For the text-containing cell, return its midpoint in [x, y] coordinate format. 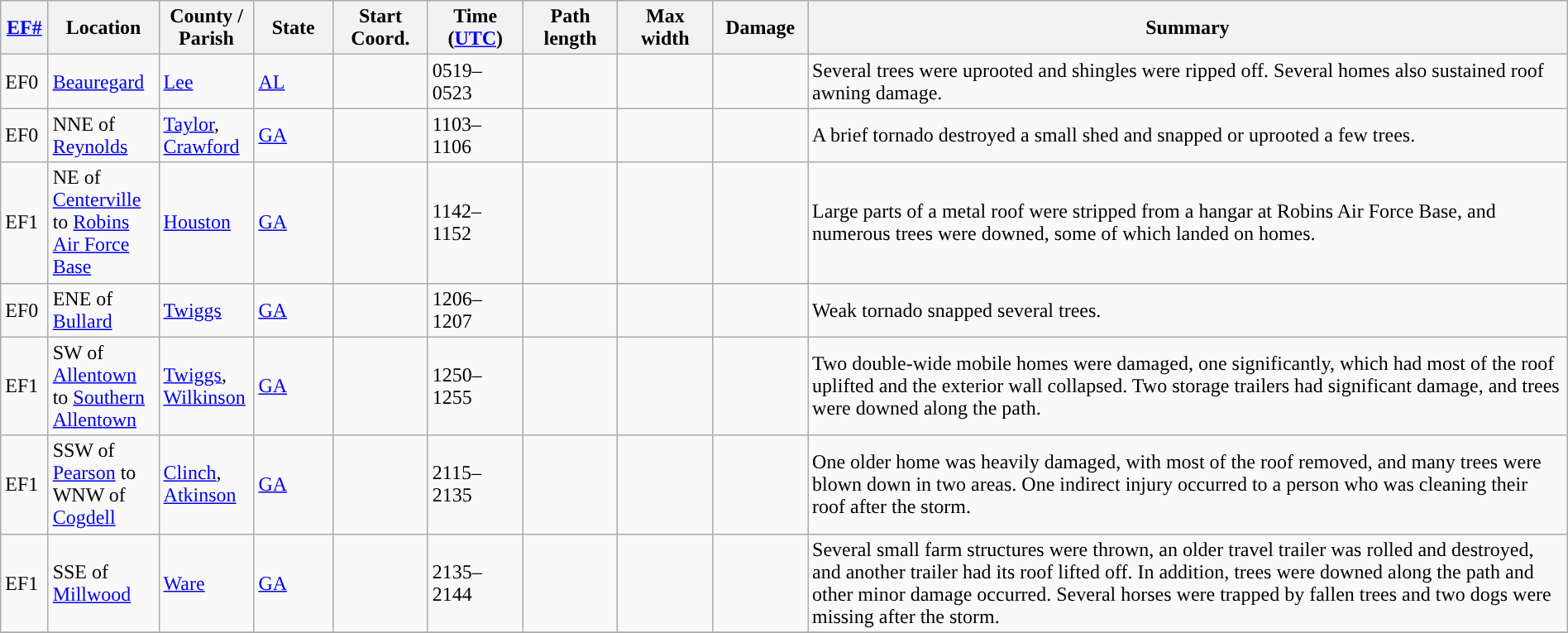
State [294, 28]
Start Coord. [380, 28]
Twiggs [207, 309]
Max width [665, 28]
AL [294, 81]
NNE of Reynolds [103, 136]
NE of Centerville to Robins Air Force Base [103, 223]
Summary [1188, 28]
2135–2144 [475, 583]
1142–1152 [475, 223]
Large parts of a metal roof were stripped from a hangar at Robins Air Force Base, and numerous trees were downed, some of which landed on homes. [1188, 223]
Clinch, Atkinson [207, 485]
0519–0523 [475, 81]
Location [103, 28]
ENE of Bullard [103, 309]
SW of Allentown to Southern Allentown [103, 386]
1103–1106 [475, 136]
SSE of Millwood [103, 583]
SSW of Pearson to WNW of Cogdell [103, 485]
Twiggs, Wilkinson [207, 386]
County / Parish [207, 28]
Damage [761, 28]
Path length [571, 28]
Lee [207, 81]
1250–1255 [475, 386]
Several trees were uprooted and shingles were ripped off. Several homes also sustained roof awning damage. [1188, 81]
Time (UTC) [475, 28]
Beauregard [103, 81]
Weak tornado snapped several trees. [1188, 309]
Ware [207, 583]
2115–2135 [475, 485]
Taylor, Crawford [207, 136]
A brief tornado destroyed a small shed and snapped or uprooted a few trees. [1188, 136]
Houston [207, 223]
EF# [25, 28]
1206–1207 [475, 309]
